Output the [X, Y] coordinate of the center of the cell containing the given text.  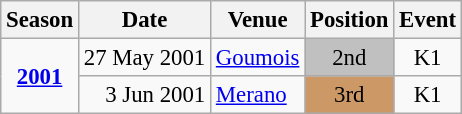
Position [350, 20]
27 May 2001 [144, 58]
2nd [350, 58]
Event [428, 20]
2001 [40, 76]
Venue [258, 20]
3rd [350, 95]
Date [144, 20]
Merano [258, 95]
Season [40, 20]
Goumois [258, 58]
3 Jun 2001 [144, 95]
